Detect which cell encompasses the target text, then output its (X, Y) center coordinate. 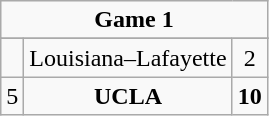
5 (12, 96)
Louisiana–Lafayette (128, 58)
2 (250, 58)
UCLA (128, 96)
Game 1 (134, 20)
10 (250, 96)
